For the text-containing cell, return its midpoint in [X, Y] coordinate format. 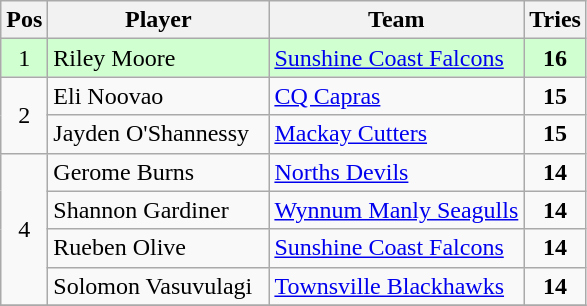
Norths Devils [396, 172]
1 [24, 58]
2 [24, 115]
Tries [556, 20]
Jayden O'Shannessy [158, 134]
Pos [24, 20]
Wynnum Manly Seagulls [396, 210]
Rueben Olive [158, 248]
4 [24, 229]
Solomon Vasuvulagi [158, 286]
16 [556, 58]
CQ Capras [396, 96]
Riley Moore [158, 58]
Team [396, 20]
Mackay Cutters [396, 134]
Shannon Gardiner [158, 210]
Townsville Blackhawks [396, 286]
Gerome Burns [158, 172]
Eli Noovao [158, 96]
Player [158, 20]
